Locate the cell with the specified text and output its (X, Y) center coordinate. 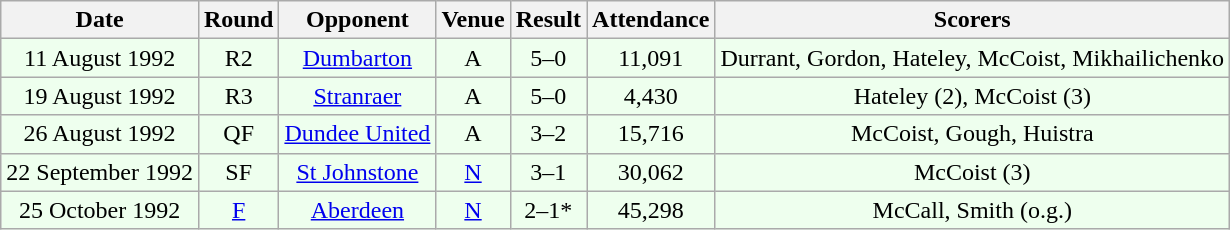
Durrant, Gordon, Hateley, McCoist, Mikhailichenko (972, 58)
45,298 (651, 210)
St Johnstone (358, 172)
McCoist (3) (972, 172)
Stranraer (358, 96)
26 August 1992 (100, 134)
Attendance (651, 20)
11,091 (651, 58)
2–1* (548, 210)
Scorers (972, 20)
4,430 (651, 96)
Round (238, 20)
25 October 1992 (100, 210)
McCoist, Gough, Huistra (972, 134)
3–2 (548, 134)
Aberdeen (358, 210)
QF (238, 134)
11 August 1992 (100, 58)
F (238, 210)
19 August 1992 (100, 96)
McCall, Smith (o.g.) (972, 210)
3–1 (548, 172)
Opponent (358, 20)
Result (548, 20)
22 September 1992 (100, 172)
Date (100, 20)
Dundee United (358, 134)
R2 (238, 58)
R3 (238, 96)
Venue (473, 20)
Dumbarton (358, 58)
Hateley (2), McCoist (3) (972, 96)
SF (238, 172)
15,716 (651, 134)
30,062 (651, 172)
